Locate the cell with the specified text and output its (x, y) center coordinate. 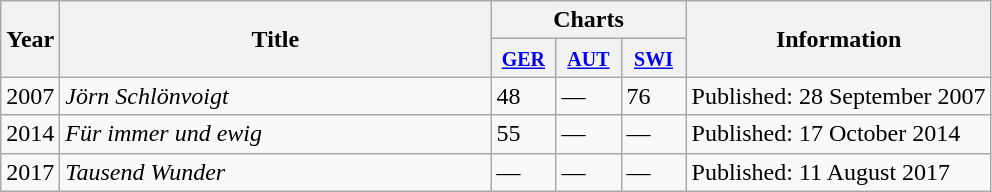
Published: 11 August 2017 (838, 172)
55 (524, 134)
48 (524, 96)
Tausend Wunder (276, 172)
Published: 17 October 2014 (838, 134)
Title (276, 39)
GER (524, 58)
76 (654, 96)
2014 (30, 134)
Information (838, 39)
Jörn Schlönvoigt (276, 96)
AUT (588, 58)
Für immer und ewig (276, 134)
Year (30, 39)
2007 (30, 96)
Charts (588, 20)
2017 (30, 172)
SWI (654, 58)
Published: 28 September 2007 (838, 96)
